Provide the (x, y) coordinate of the cell's center where the given text is located.  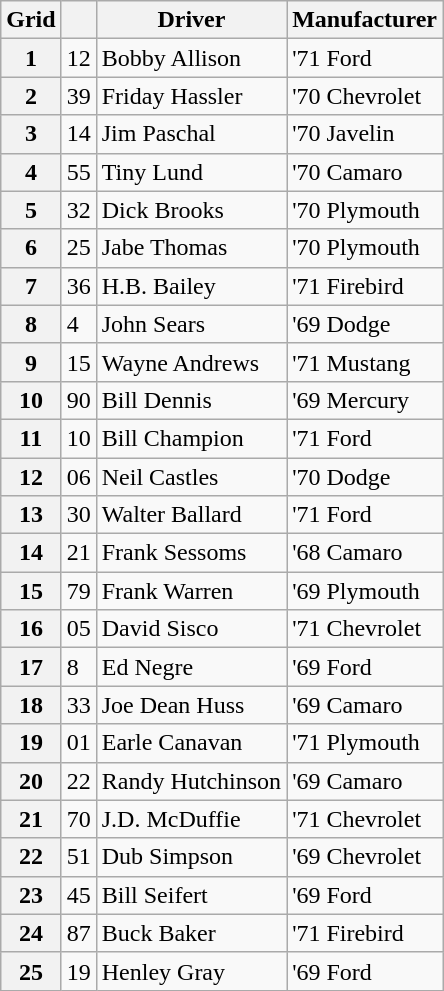
Ed Negre (191, 667)
23 (31, 895)
11 (31, 438)
Wayne Andrews (191, 362)
'71 Mustang (365, 362)
Jim Paschal (191, 134)
Jabe Thomas (191, 248)
'69 Mercury (365, 400)
36 (78, 286)
17 (31, 667)
Walter Ballard (191, 515)
87 (78, 933)
6 (31, 248)
John Sears (191, 324)
Grid (31, 20)
Driver (191, 20)
3 (31, 134)
51 (78, 857)
Buck Baker (191, 933)
Friday Hassler (191, 96)
18 (31, 705)
'69 Plymouth (365, 591)
06 (78, 477)
9 (31, 362)
Frank Warren (191, 591)
05 (78, 629)
Bill Dennis (191, 400)
45 (78, 895)
7 (31, 286)
Neil Castles (191, 477)
01 (78, 743)
55 (78, 172)
90 (78, 400)
'69 Dodge (365, 324)
Frank Sessoms (191, 553)
Manufacturer (365, 20)
'71 Plymouth (365, 743)
Earle Canavan (191, 743)
'68 Camaro (365, 553)
'70 Chevrolet (365, 96)
Joe Dean Huss (191, 705)
2 (31, 96)
20 (31, 781)
39 (78, 96)
Henley Gray (191, 971)
32 (78, 210)
'70 Javelin (365, 134)
'70 Camaro (365, 172)
1 (31, 58)
24 (31, 933)
Dick Brooks (191, 210)
79 (78, 591)
Dub Simpson (191, 857)
Bill Seifert (191, 895)
Bill Champion (191, 438)
J.D. McDuffie (191, 819)
'70 Dodge (365, 477)
H.B. Bailey (191, 286)
16 (31, 629)
70 (78, 819)
13 (31, 515)
David Sisco (191, 629)
Bobby Allison (191, 58)
30 (78, 515)
33 (78, 705)
Tiny Lund (191, 172)
5 (31, 210)
'69 Chevrolet (365, 857)
Randy Hutchinson (191, 781)
